Extract the (x, y) coordinate from the center of the cell holding the provided text.  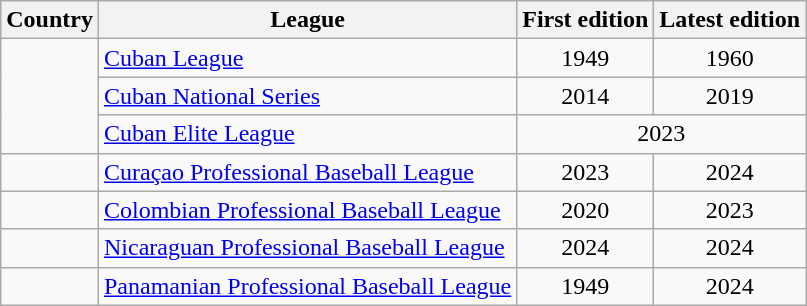
2019 (730, 96)
Nicaraguan Professional Baseball League (307, 248)
Country (50, 20)
1960 (730, 58)
Cuban League (307, 58)
2014 (586, 96)
Panamanian Professional Baseball League (307, 286)
2020 (586, 210)
Cuban National Series (307, 96)
Latest edition (730, 20)
Colombian Professional Baseball League (307, 210)
League (307, 20)
Cuban Elite League (307, 134)
First edition (586, 20)
Curaçao Professional Baseball League (307, 172)
